Detect which cell encompasses the target text, then output its (x, y) center coordinate. 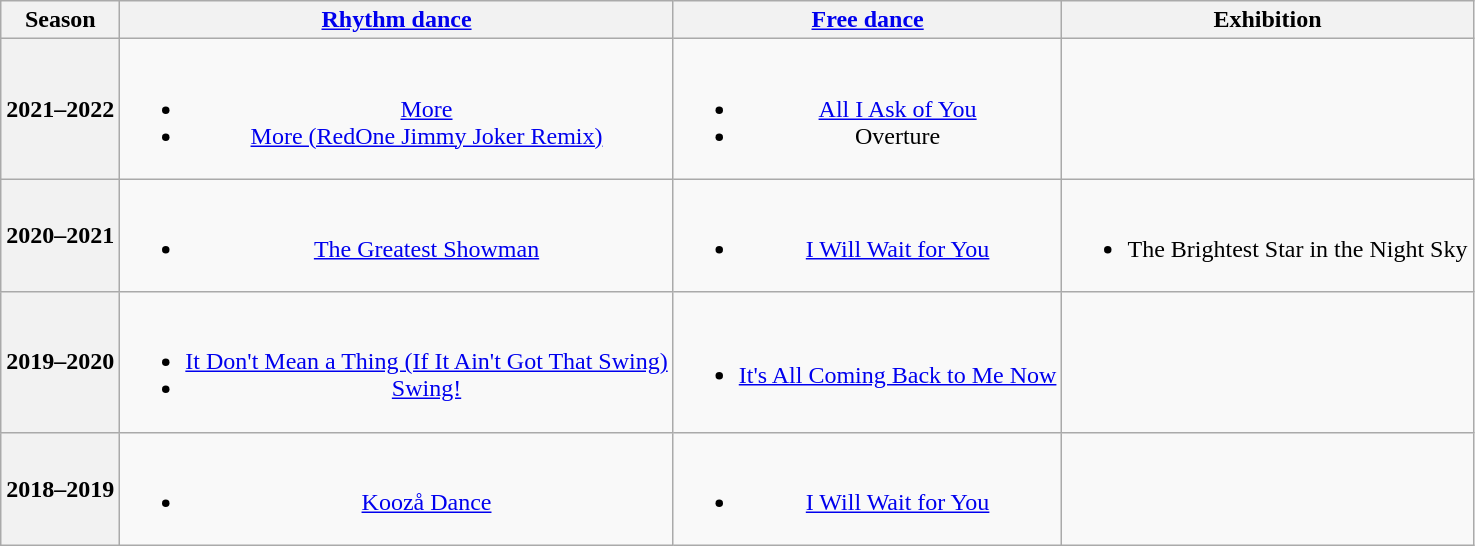
It's All Coming Back to Me Now (868, 362)
All I Ask of YouOverture (868, 109)
More More (RedOne Jimmy Joker Remix) (396, 109)
The Greatest Showman (396, 236)
It Don't Mean a Thing (If It Ain't Got That Swing) Swing! (396, 362)
Koozå Dance (396, 488)
Free dance (868, 20)
Season (60, 20)
2019–2020 (60, 362)
Rhythm dance (396, 20)
2020–2021 (60, 236)
2018–2019 (60, 488)
The Brightest Star in the Night Sky (1268, 236)
2021–2022 (60, 109)
Exhibition (1268, 20)
